Pinpoint the cell where the given text exists, returning its (X, Y) midpoint coordinate. 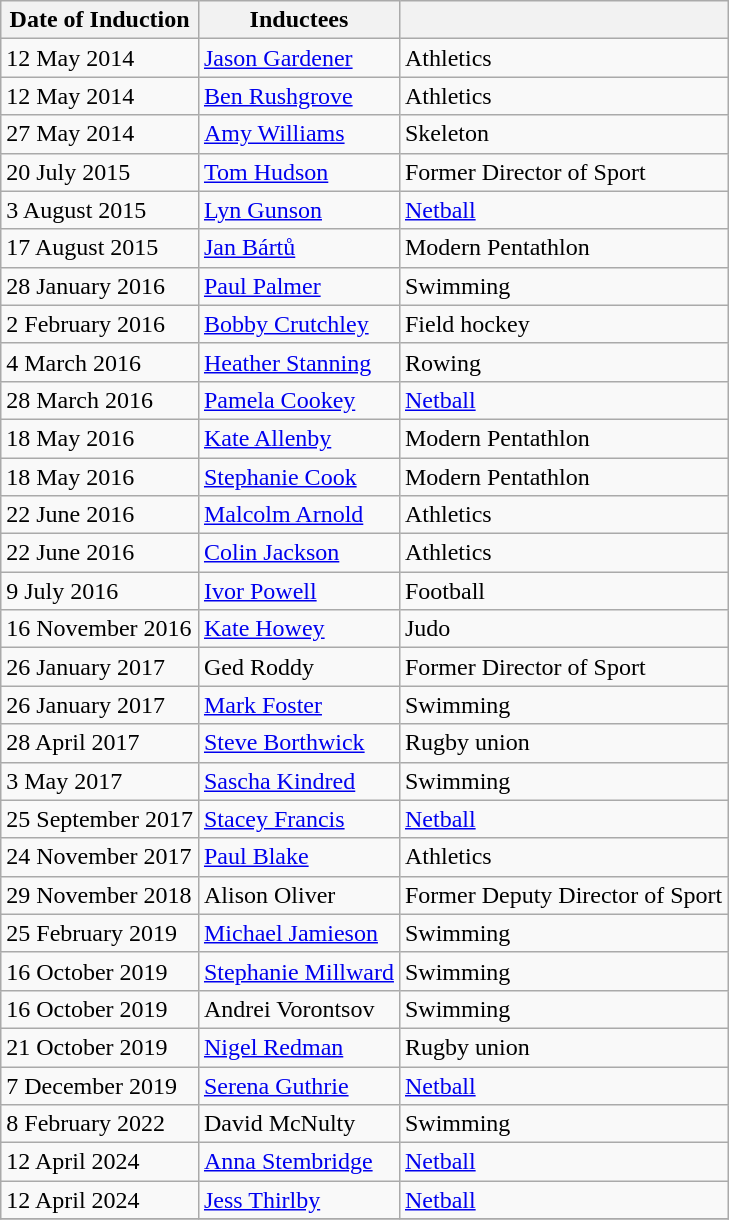
21 October 2019 (100, 1047)
Field hockey (563, 324)
Jason Gardener (298, 58)
Date of Induction (100, 20)
Jess Thirlby (298, 1200)
Steve Borthwick (298, 743)
Stacey Francis (298, 819)
28 March 2016 (100, 400)
Amy Williams (298, 134)
16 November 2016 (100, 629)
Football (563, 591)
Former Deputy Director of Sport (563, 895)
27 May 2014 (100, 134)
Ben Rushgrove (298, 96)
David McNulty (298, 1124)
Bobby Crutchley (298, 324)
Ged Roddy (298, 667)
Tom Hudson (298, 172)
Ivor Powell (298, 591)
Malcolm Arnold (298, 515)
Skeleton (563, 134)
Lyn Gunson (298, 210)
28 April 2017 (100, 743)
Stephanie Cook (298, 477)
7 December 2019 (100, 1085)
9 July 2016 (100, 591)
3 May 2017 (100, 781)
4 March 2016 (100, 362)
Paul Palmer (298, 286)
2 February 2016 (100, 324)
Heather Stanning (298, 362)
Colin Jackson (298, 553)
Sascha Kindred (298, 781)
17 August 2015 (100, 248)
Stephanie Millward (298, 971)
Kate Allenby (298, 438)
20 July 2015 (100, 172)
Pamela Cookey (298, 400)
Serena Guthrie (298, 1085)
Nigel Redman (298, 1047)
3 August 2015 (100, 210)
25 February 2019 (100, 933)
Jan Bártů (298, 248)
Anna Stembridge (298, 1162)
8 February 2022 (100, 1124)
29 November 2018 (100, 895)
25 September 2017 (100, 819)
Andrei Vorontsov (298, 1009)
Michael Jamieson (298, 933)
28 January 2016 (100, 286)
Rowing (563, 362)
24 November 2017 (100, 857)
Judo (563, 629)
Alison Oliver (298, 895)
Inductees (298, 20)
Mark Foster (298, 705)
Paul Blake (298, 857)
Kate Howey (298, 629)
